Determine the (X, Y) coordinate at the center of the cell enclosing the given text.  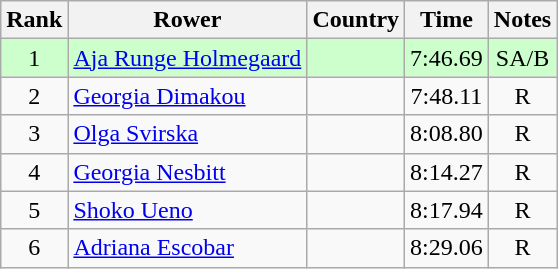
Georgia Dimakou (188, 96)
4 (34, 172)
Olga Svirska (188, 134)
SA/B (522, 58)
Country (356, 20)
Time (447, 20)
7:48.11 (447, 96)
6 (34, 248)
Rank (34, 20)
8:17.94 (447, 210)
5 (34, 210)
8:14.27 (447, 172)
3 (34, 134)
2 (34, 96)
Georgia Nesbitt (188, 172)
Rower (188, 20)
1 (34, 58)
8:29.06 (447, 248)
Notes (522, 20)
8:08.80 (447, 134)
Shoko Ueno (188, 210)
Aja Runge Holmegaard (188, 58)
7:46.69 (447, 58)
Adriana Escobar (188, 248)
